Find where the given text appears and provide that cell's center as (X, Y) coordinate. 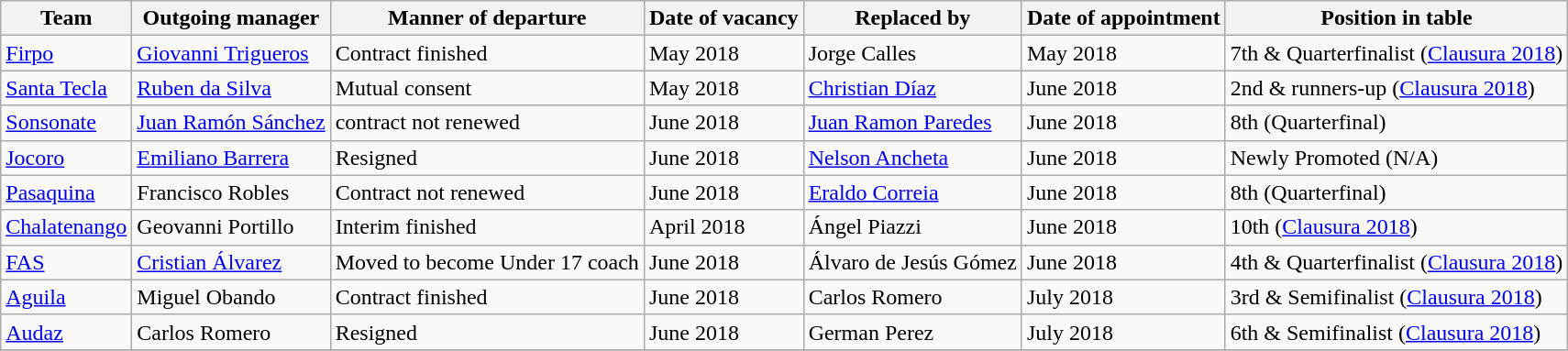
Audaz (66, 332)
Juan Ramon Paredes (912, 123)
Replaced by (912, 18)
Interim finished (487, 227)
Outgoing manager (231, 18)
Chalatenango (66, 227)
Position in table (1397, 18)
Geovanni Portillo (231, 227)
Newly Promoted (N/A) (1397, 158)
Contract not renewed (487, 192)
Nelson Ancheta (912, 158)
2nd & runners-up (Clausura 2018) (1397, 88)
4th & Quarterfinalist (Clausura 2018) (1397, 262)
Juan Ramón Sánchez (231, 123)
Santa Tecla (66, 88)
Cristian Álvarez (231, 262)
Miguel Obando (231, 297)
Aguila (66, 297)
Eraldo Correia (912, 192)
Ángel Piazzi (912, 227)
April 2018 (723, 227)
Manner of departure (487, 18)
Moved to become Under 17 coach (487, 262)
Emiliano Barrera (231, 158)
contract not renewed (487, 123)
6th & Semifinalist (Clausura 2018) (1397, 332)
Giovanni Trigueros (231, 53)
Christian Díaz (912, 88)
7th & Quarterfinalist (Clausura 2018) (1397, 53)
FAS (66, 262)
Team (66, 18)
Jocoro (66, 158)
Ruben da Silva (231, 88)
Francisco Robles (231, 192)
Álvaro de Jesús Gómez (912, 262)
Date of appointment (1123, 18)
Mutual consent (487, 88)
Date of vacancy (723, 18)
10th (Clausura 2018) (1397, 227)
Firpo (66, 53)
Jorge Calles (912, 53)
German Perez (912, 332)
Sonsonate (66, 123)
3rd & Semifinalist (Clausura 2018) (1397, 297)
Pasaquina (66, 192)
